For the text-containing cell, return its midpoint in [X, Y] coordinate format. 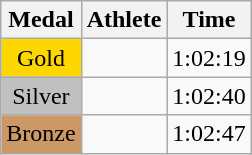
1:02:19 [209, 58]
Athlete [124, 20]
Time [209, 20]
Bronze [41, 134]
Medal [41, 20]
1:02:40 [209, 96]
Gold [41, 58]
1:02:47 [209, 134]
Silver [41, 96]
